Locate the cell with the specified text and output its (X, Y) center coordinate. 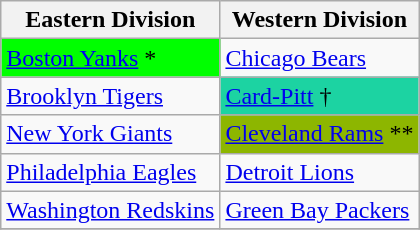
Green Bay Packers (320, 210)
Brooklyn Tigers (110, 96)
Cleveland Rams ** (320, 134)
Philadelphia Eagles (110, 172)
Chicago Bears (320, 58)
Washington Redskins (110, 210)
Boston Yanks * (110, 58)
Western Division (320, 20)
Card-Pitt † (320, 96)
Detroit Lions (320, 172)
Eastern Division (110, 20)
New York Giants (110, 134)
